Find where the given text appears and provide that cell's center as (x, y) coordinate. 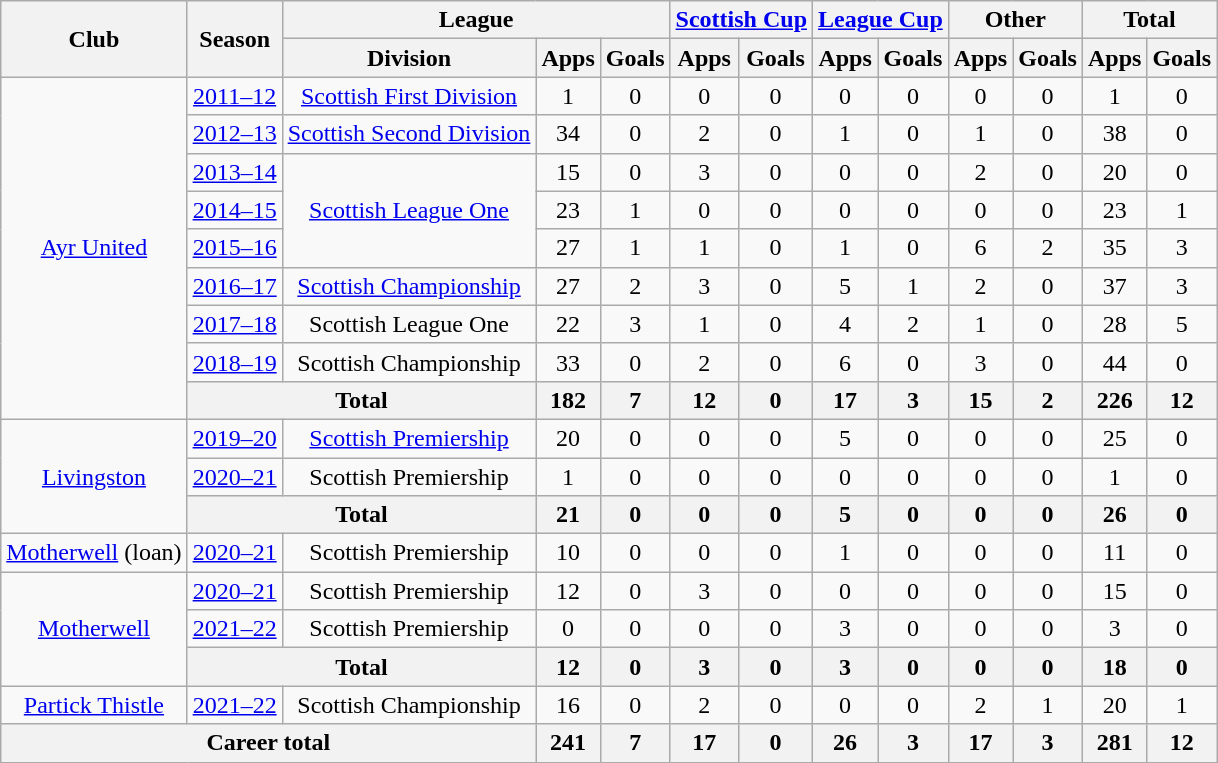
33 (568, 362)
44 (1114, 362)
37 (1114, 286)
League Cup (881, 20)
2014–15 (234, 210)
182 (568, 400)
18 (1114, 667)
10 (568, 553)
Other (1015, 20)
2013–14 (234, 172)
Scottish Cup (741, 20)
Ayr United (94, 248)
Motherwell (94, 629)
21 (568, 515)
2016–17 (234, 286)
2018–19 (234, 362)
35 (1114, 248)
Livingston (94, 476)
Career total (268, 743)
22 (568, 324)
Division (409, 58)
11 (1114, 553)
Scottish Second Division (409, 134)
4 (846, 324)
Scottish First Division (409, 96)
226 (1114, 400)
281 (1114, 743)
2015–16 (234, 248)
241 (568, 743)
Club (94, 39)
2019–20 (234, 438)
28 (1114, 324)
38 (1114, 134)
34 (568, 134)
2011–12 (234, 96)
Motherwell (loan) (94, 553)
Partick Thistle (94, 705)
2012–13 (234, 134)
League (476, 20)
16 (568, 705)
25 (1114, 438)
2017–18 (234, 324)
Season (234, 39)
